Identify which cell holds the provided text, then report its (X, Y) central coordinate. 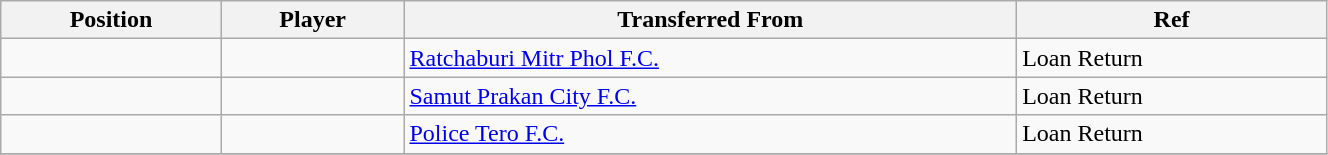
Player (312, 20)
Samut Prakan City F.C. (710, 96)
Transferred From (710, 20)
Position (111, 20)
Ref (1172, 20)
Ratchaburi Mitr Phol F.C. (710, 58)
Police Tero F.C. (710, 134)
